From the cell containing the given text, extract its center point as [X, Y] coordinate. 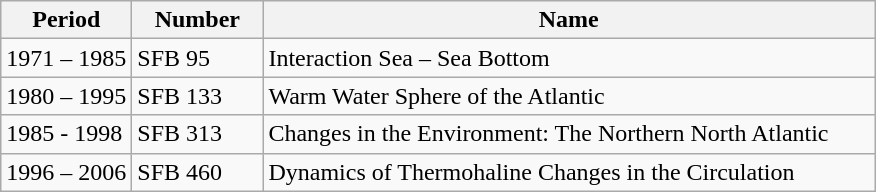
Dynamics of Thermohaline Changes in the Circulation [569, 172]
1985 - 1998 [66, 134]
Changes in the Environment: The Northern North Atlantic [569, 134]
SFB 460 [198, 172]
Name [569, 20]
Number [198, 20]
Interaction Sea – Sea Bottom [569, 58]
Warm Water Sphere of the Atlantic [569, 96]
1996 – 2006 [66, 172]
Period [66, 20]
SFB 95 [198, 58]
1980 – 1995 [66, 96]
SFB 133 [198, 96]
1971 – 1985 [66, 58]
SFB 313 [198, 134]
